Extract the (X, Y) coordinate from the center of the cell holding the provided text.  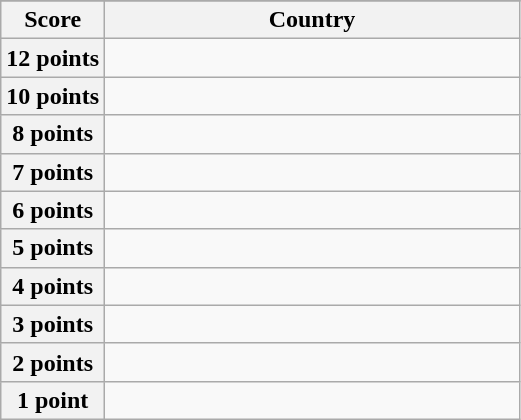
4 points (53, 286)
Country (312, 20)
8 points (53, 134)
7 points (53, 172)
10 points (53, 96)
12 points (53, 58)
3 points (53, 324)
6 points (53, 210)
2 points (53, 362)
Score (53, 20)
1 point (53, 400)
5 points (53, 248)
